Identify which cell holds the provided text, then report its (x, y) central coordinate. 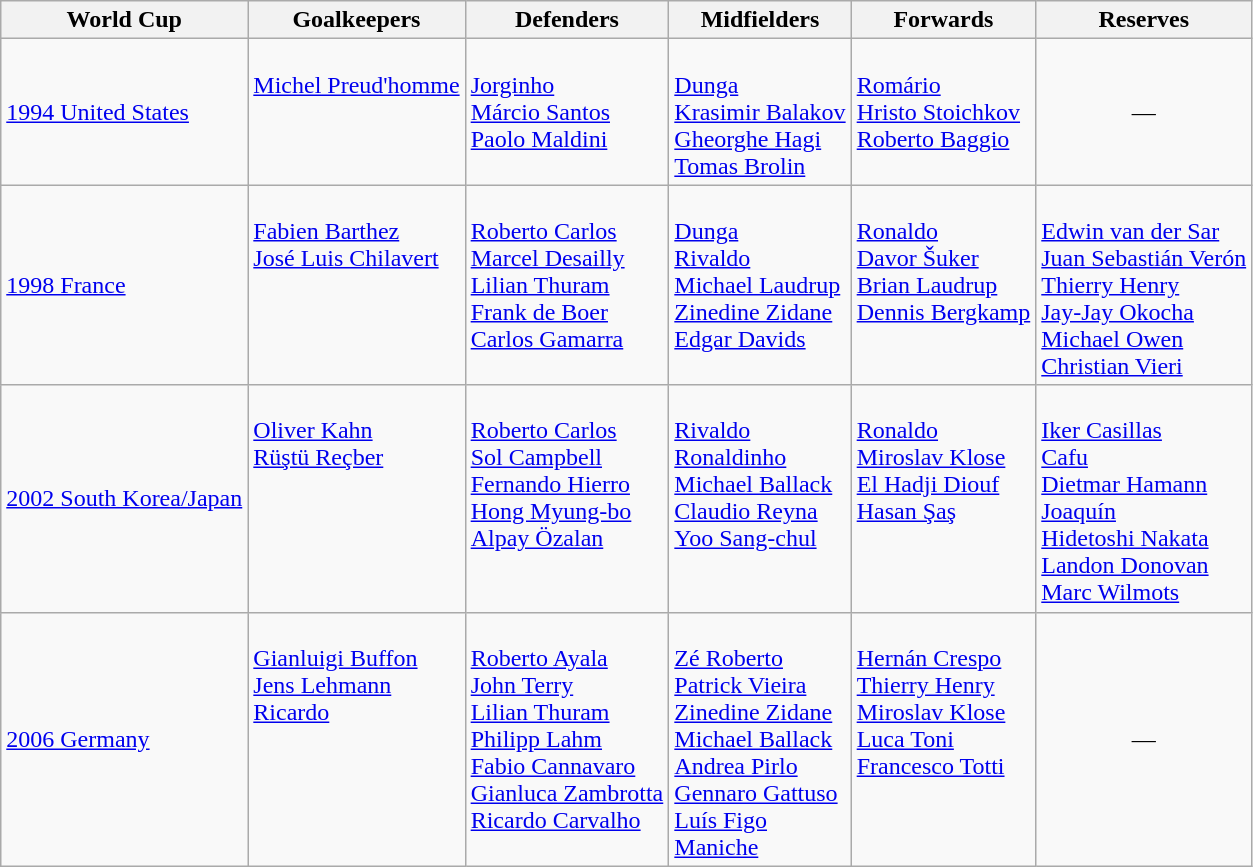
Goalkeepers (356, 20)
Dunga Krasimir Balakov Gheorghe Hagi Tomas Brolin (760, 112)
Michel Preud'homme (356, 112)
Rivaldo Ronaldinho Michael Ballack Claudio Reyna Yoo Sang-chul (760, 498)
Edwin van der Sar Juan Sebastián Verón Thierry Henry Jay-Jay Okocha Michael Owen Christian Vieri (1144, 285)
Zé Roberto Patrick Vieira Zinedine Zidane Michael Ballack Andrea Pirlo Gennaro Gattuso Luís Figo Maniche (760, 739)
Oliver Kahn Rüştü Reçber (356, 498)
Ronaldo Davor Šuker Brian Laudrup Dennis Bergkamp (944, 285)
2006 Germany (124, 739)
World Cup (124, 20)
Roberto Carlos Marcel Desailly Lilian Thuram Frank de Boer Carlos Gamarra (567, 285)
Iker Casillas Cafu Dietmar Hamann Joaquín Hidetoshi Nakata Landon Donovan Marc Wilmots (1144, 498)
Romário Hristo Stoichkov Roberto Baggio (944, 112)
Defenders (567, 20)
Reserves (1144, 20)
Forwards (944, 20)
Gianluigi Buffon Jens Lehmann Ricardo (356, 739)
2002 South Korea/Japan (124, 498)
Roberto Ayala John Terry Lilian Thuram Philipp Lahm Fabio Cannavaro Gianluca Zambrotta Ricardo Carvalho (567, 739)
Hernán Crespo Thierry Henry Miroslav Klose Luca Toni Francesco Totti (944, 739)
Roberto Carlos Sol Campbell Fernando Hierro Hong Myung-bo Alpay Özalan (567, 498)
Midfielders (760, 20)
Fabien Barthez José Luis Chilavert (356, 285)
Ronaldo Miroslav Klose El Hadji Diouf Hasan Şaş (944, 498)
1998 France (124, 285)
Jorginho Márcio Santos Paolo Maldini (567, 112)
Dunga Rivaldo Michael Laudrup Zinedine Zidane Edgar Davids (760, 285)
1994 United States (124, 112)
